Return the (X, Y) coordinate for the center point of the cell that contains the specified text.  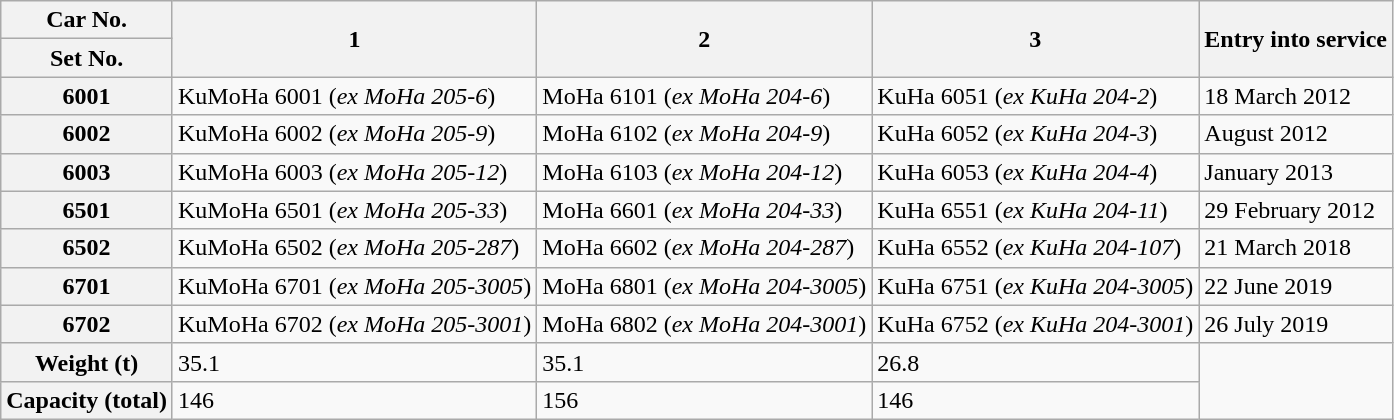
6702 (87, 324)
Car No. (87, 20)
3 (1036, 39)
KuHa 6752 (ex KuHa 204-3001) (1036, 324)
KuHa 6751 (ex KuHa 204-3005) (1036, 286)
18 March 2012 (1296, 96)
MoHa 6602 (ex MoHa 204-287) (704, 248)
KuMoHa 6001 (ex MoHa 205-6) (354, 96)
Capacity (total) (87, 400)
KuHa 6551 (ex KuHa 204-11) (1036, 210)
January 2013 (1296, 172)
2 (704, 39)
21 March 2018 (1296, 248)
KuMoHa 6501 (ex MoHa 205-33) (354, 210)
MoHa 6103 (ex MoHa 204-12) (704, 172)
6701 (87, 286)
KuHa 6052 (ex KuHa 204-3) (1036, 134)
KuHa 6051 (ex KuHa 204-2) (1036, 96)
6002 (87, 134)
KuMoHa 6701 (ex MoHa 205-3005) (354, 286)
Set No. (87, 58)
MoHa 6101 (ex MoHa 204-6) (704, 96)
MoHa 6802 (ex MoHa 204-3001) (704, 324)
6003 (87, 172)
KuMoHa 6702 (ex MoHa 205-3001) (354, 324)
6502 (87, 248)
Weight (t) (87, 362)
KuMoHa 6002 (ex MoHa 205-9) (354, 134)
KuMoHa 6003 (ex MoHa 205-12) (354, 172)
MoHa 6801 (ex MoHa 204-3005) (704, 286)
KuMoHa 6502 (ex MoHa 205-287) (354, 248)
KuHa 6552 (ex KuHa 204-107) (1036, 248)
156 (704, 400)
6001 (87, 96)
Entry into service (1296, 39)
KuHa 6053 (ex KuHa 204-4) (1036, 172)
6501 (87, 210)
22 June 2019 (1296, 286)
26.8 (1036, 362)
1 (354, 39)
August 2012 (1296, 134)
MoHa 6601 (ex MoHa 204-33) (704, 210)
26 July 2019 (1296, 324)
MoHa 6102 (ex MoHa 204-9) (704, 134)
29 February 2012 (1296, 210)
